From the cell containing the given text, extract its center point as (x, y) coordinate. 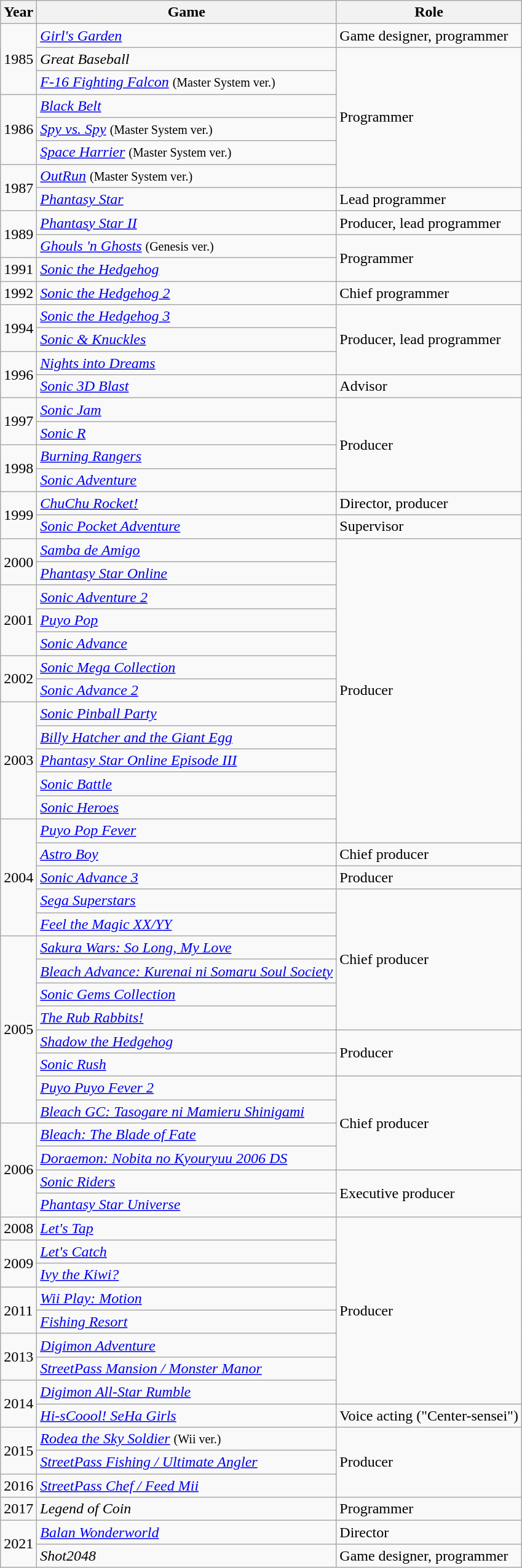
2008 (18, 1228)
2003 (18, 761)
ChuChu Rocket! (187, 503)
Shadow the Hedgehog (187, 1041)
2000 (18, 562)
Director (429, 1532)
Legend of Coin (187, 1509)
Phantasy Star (187, 199)
Phantasy Star Online (187, 573)
Balan Wonderworld (187, 1532)
2014 (18, 1403)
Sega Superstars (187, 901)
Phantasy Star II (187, 222)
Let's Tap (187, 1228)
Sonic R (187, 433)
2016 (18, 1486)
Sonic Heroes (187, 807)
Astro Boy (187, 854)
1986 (18, 129)
Digimon Adventure (187, 1345)
2005 (18, 1029)
2021 (18, 1544)
Sonic & Knuckles (187, 340)
Digimon All-Star Rumble (187, 1392)
2015 (18, 1451)
StreetPass Chef / Feed Mii (187, 1486)
Rodea the Sky Soldier (Wii ver.) (187, 1439)
Chief programmer (429, 293)
Sonic Advance 2 (187, 691)
1992 (18, 293)
2006 (18, 1170)
2004 (18, 877)
Director, producer (429, 503)
Sonic Riders (187, 1182)
Fishing Resort (187, 1322)
Role (429, 12)
Sonic Adventure (187, 480)
Space Harrier (Master System ver.) (187, 152)
Puyo Pop Fever (187, 831)
1987 (18, 187)
Sonic the Hedgehog 2 (187, 293)
2013 (18, 1357)
Billy Hatcher and the Giant Egg (187, 737)
Shot2048 (187, 1556)
Bleach Advance: Kurenai ni Somaru Soul Society (187, 971)
Spy vs. Spy (Master System ver.) (187, 129)
Puyo Puyo Fever 2 (187, 1088)
Sonic Gems Collection (187, 994)
Sonic Jam (187, 410)
Burning Rangers (187, 457)
Sonic Mega Collection (187, 667)
Bleach GC: Tasogare ni Mamieru Shinigami (187, 1111)
Doraemon: Nobita no Kyouryuu 2006 DS (187, 1158)
1998 (18, 468)
Advisor (429, 386)
2001 (18, 620)
Sonic Battle (187, 784)
1996 (18, 375)
Bleach: The Blade of Fate (187, 1135)
The Rub Rabbits! (187, 1017)
Sonic the Hedgehog 3 (187, 316)
Sonic Pocket Adventure (187, 527)
1991 (18, 269)
Sakura Wars: So Long, My Love (187, 947)
Sonic Pinball Party (187, 714)
1997 (18, 421)
Ivy the Kiwi? (187, 1275)
Voice acting ("Center-sensei") (429, 1415)
Lead programmer (429, 199)
Phantasy Star Universe (187, 1205)
1989 (18, 234)
Great Baseball (187, 59)
Wii Play: Motion (187, 1298)
Game (187, 12)
Sonic Advance 3 (187, 877)
2002 (18, 678)
F-16 Fighting Falcon (Master System ver.) (187, 82)
1999 (18, 515)
Hi-sCoool! SeHa Girls (187, 1415)
Black Belt (187, 106)
2009 (18, 1263)
Sonic Advance (187, 643)
Sonic 3D Blast (187, 386)
Samba de Amigo (187, 550)
Sonic Rush (187, 1065)
2017 (18, 1509)
Feel the Magic XX/YY (187, 924)
StreetPass Fishing / Ultimate Angler (187, 1462)
2011 (18, 1310)
1994 (18, 328)
Girl's Garden (187, 36)
Supervisor (429, 527)
Puyo Pop (187, 620)
Executive producer (429, 1193)
Phantasy Star Online Episode III (187, 761)
Sonic Adventure 2 (187, 597)
Year (18, 12)
Let's Catch (187, 1252)
Nights into Dreams (187, 363)
Sonic the Hedgehog (187, 269)
1985 (18, 59)
OutRun (Master System ver.) (187, 176)
Ghouls 'n Ghosts (Genesis ver.) (187, 246)
StreetPass Mansion / Monster Manor (187, 1368)
